Extract the [x, y] coordinate from the center of the cell holding the provided text.  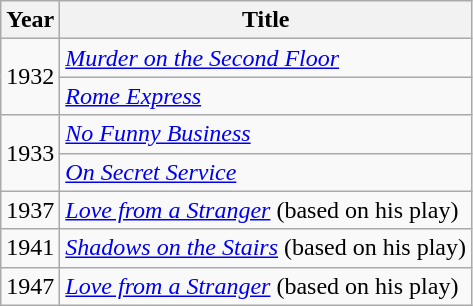
1947 [30, 286]
On Secret Service [266, 172]
Title [266, 20]
1937 [30, 210]
Shadows on the Stairs (based on his play) [266, 248]
1933 [30, 153]
Year [30, 20]
No Funny Business [266, 134]
Rome Express [266, 96]
1932 [30, 77]
1941 [30, 248]
Murder on the Second Floor [266, 58]
